Output the (X, Y) coordinate of the center of the cell containing the given text.  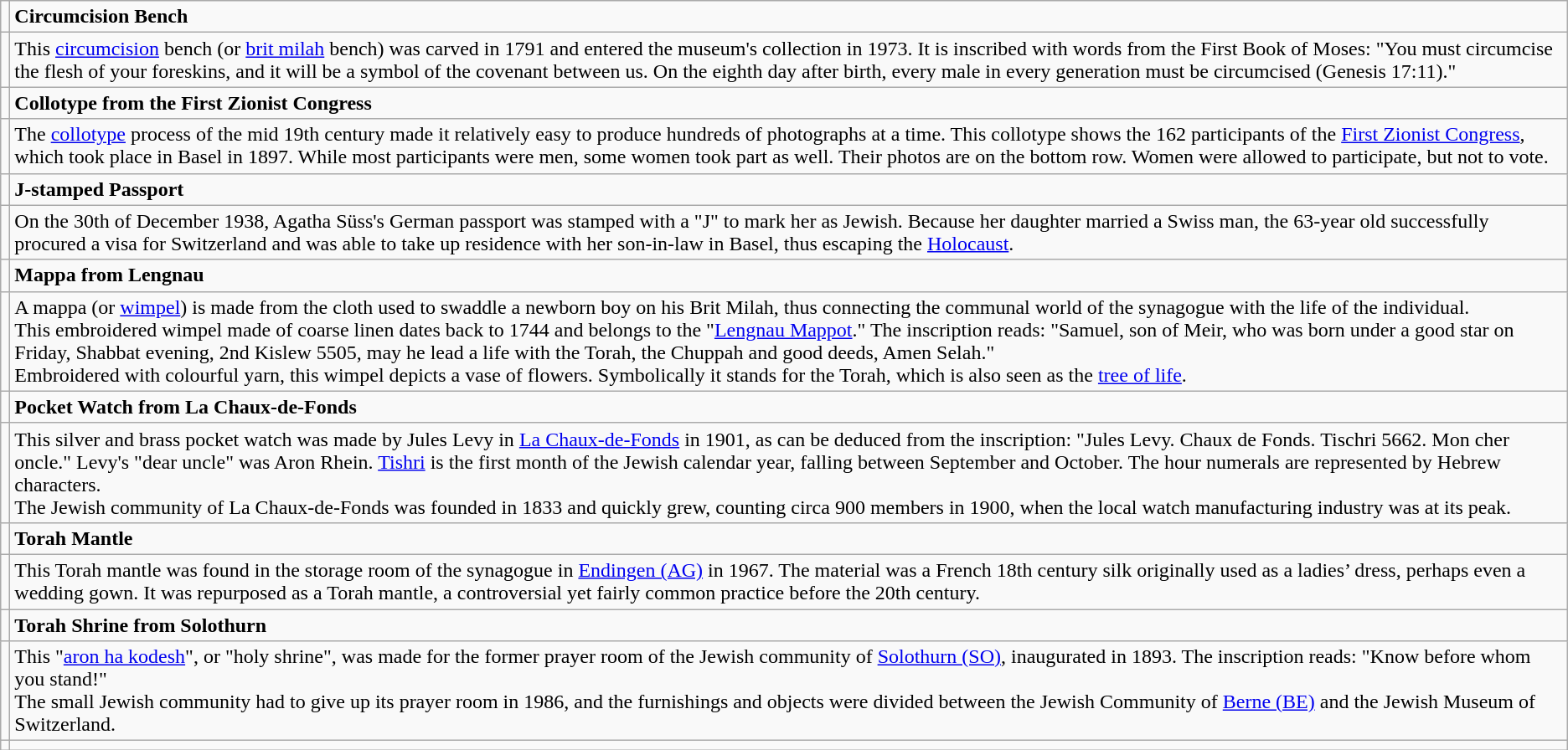
Pocket Watch from La Chaux-de-Fonds (789, 407)
J-stamped Passport (789, 189)
Circumcision Bench (789, 17)
Mappa from Lengnau (789, 275)
Collotype from the First Zionist Congress (789, 103)
Torah Mantle (789, 538)
Torah Shrine from Solothurn (789, 625)
